For the text-containing cell, return its midpoint in [x, y] coordinate format. 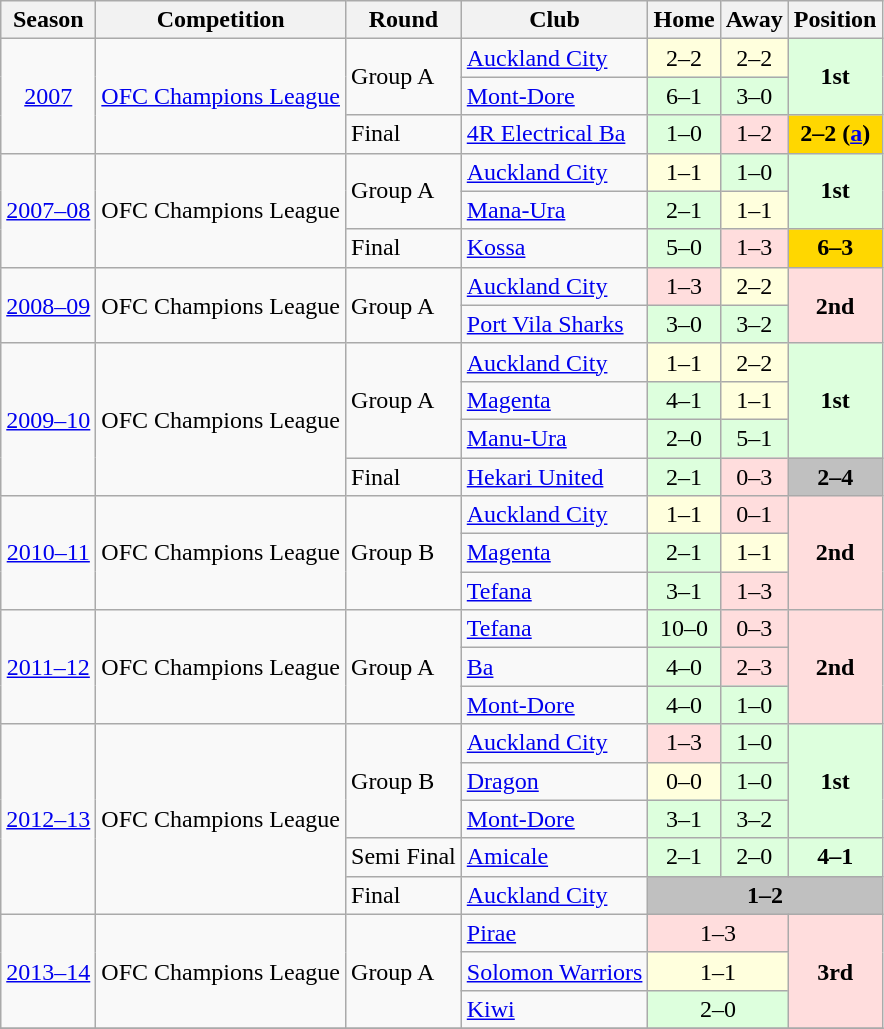
Ba [554, 667]
Kiwi [554, 1009]
Competition [221, 20]
Round [404, 20]
2012–13 [48, 819]
6–3 [835, 248]
Club [554, 20]
2–4 [835, 477]
2011–12 [48, 667]
Semi Final [404, 857]
2008–09 [48, 305]
2010–11 [48, 553]
Mana-Ura [554, 210]
Season [48, 20]
2013–14 [48, 971]
2007 [48, 96]
0–0 [684, 781]
2–3 [754, 667]
0–1 [754, 515]
2007–08 [48, 210]
4R Electrical Ba [554, 134]
3rd [835, 971]
6–1 [684, 96]
2–2 (a) [835, 134]
Home [684, 20]
10–0 [684, 629]
Kossa [554, 248]
Dragon [554, 781]
Hekari United [554, 477]
Amicale [554, 857]
Pirae [554, 933]
Away [754, 20]
Port Vila Sharks [554, 324]
5–0 [684, 248]
Manu-Ura [554, 438]
2009–10 [48, 419]
Solomon Warriors [554, 971]
5–1 [754, 438]
Position [835, 20]
